Scan for the cell matching the given text and deliver its [x, y] coordinate at center. 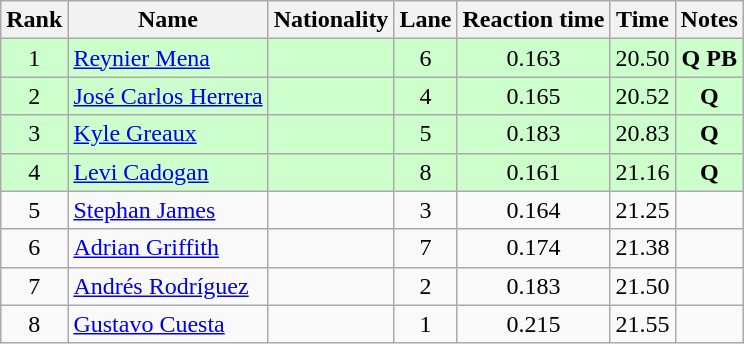
Time [642, 20]
21.38 [642, 248]
Gustavo Cuesta [168, 324]
21.50 [642, 286]
21.25 [642, 210]
Andrés Rodríguez [168, 286]
Notes [709, 20]
Kyle Greaux [168, 134]
José Carlos Herrera [168, 96]
0.174 [534, 248]
20.52 [642, 96]
Reaction time [534, 20]
0.165 [534, 96]
0.163 [534, 58]
Reynier Mena [168, 58]
Levi Cadogan [168, 172]
Stephan James [168, 210]
20.83 [642, 134]
Name [168, 20]
0.161 [534, 172]
Rank [34, 20]
21.16 [642, 172]
Nationality [331, 20]
0.215 [534, 324]
Adrian Griffith [168, 248]
Lane [426, 20]
0.164 [534, 210]
21.55 [642, 324]
Q PB [709, 58]
20.50 [642, 58]
